Locate the cell with the specified text and output its (X, Y) center coordinate. 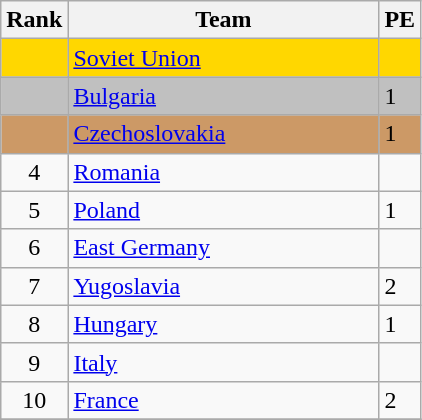
8 (34, 324)
7 (34, 286)
Italy (224, 362)
5 (34, 210)
Hungary (224, 324)
Poland (224, 210)
Soviet Union (224, 58)
Rank (34, 20)
Romania (224, 172)
PE (400, 20)
Bulgaria (224, 96)
10 (34, 400)
Team (224, 20)
East Germany (224, 248)
Czechoslovakia (224, 134)
4 (34, 172)
6 (34, 248)
France (224, 400)
Yugoslavia (224, 286)
9 (34, 362)
